Find where the given text appears and provide that cell's center as (X, Y) coordinate. 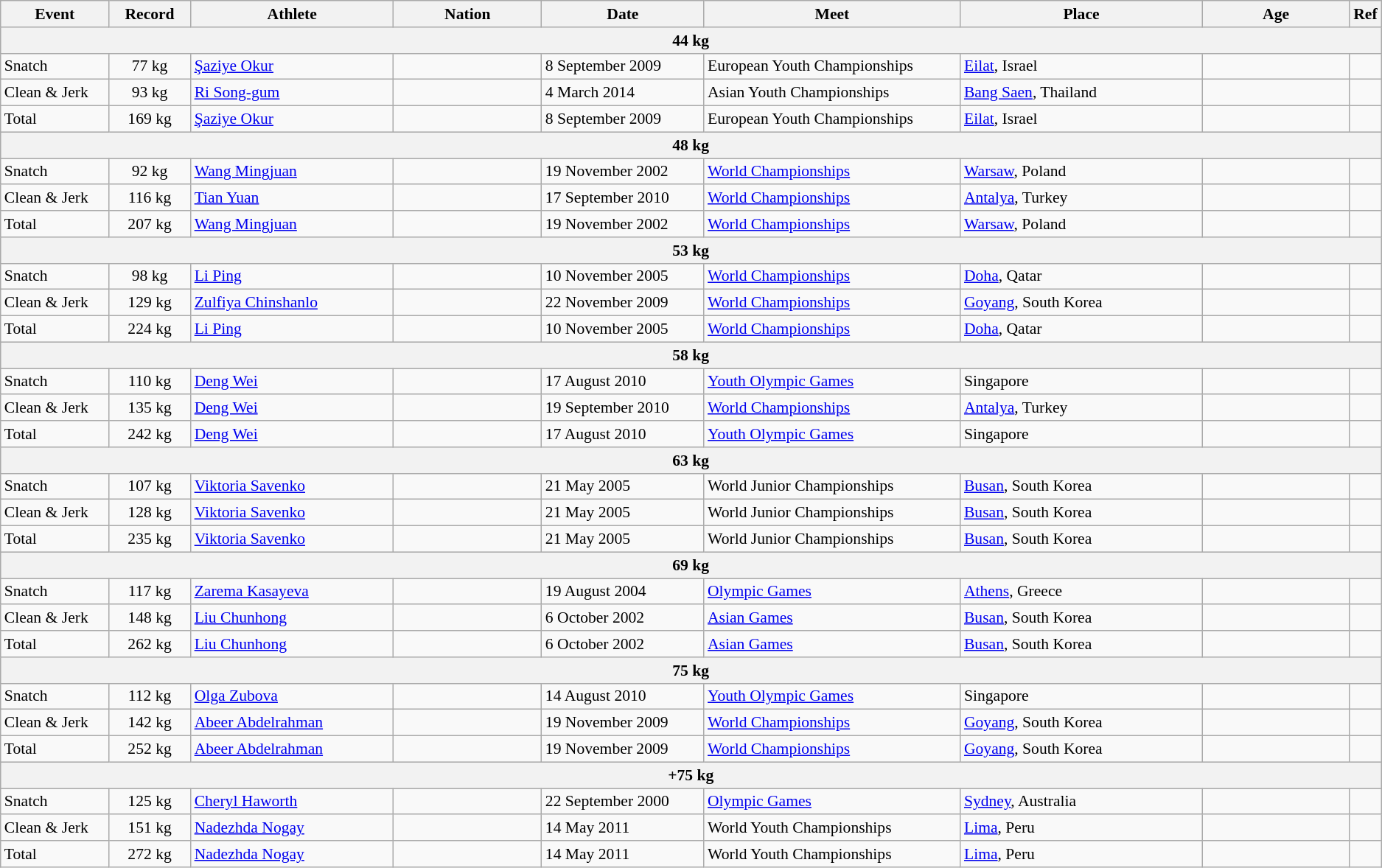
116 kg (150, 198)
22 November 2009 (623, 303)
Date (623, 14)
69 kg (691, 565)
272 kg (150, 854)
Zarema Kasayeva (292, 592)
Nation (467, 14)
Age (1276, 14)
53 kg (691, 251)
48 kg (691, 145)
235 kg (150, 539)
Ri Song-gum (292, 93)
252 kg (150, 749)
110 kg (150, 382)
Athens, Greece (1081, 592)
151 kg (150, 828)
128 kg (150, 513)
Zulfiya Chinshanlo (292, 303)
Ref (1365, 14)
44 kg (691, 41)
Record (150, 14)
63 kg (691, 461)
93 kg (150, 93)
77 kg (150, 66)
Meet (832, 14)
107 kg (150, 486)
117 kg (150, 592)
125 kg (150, 802)
169 kg (150, 119)
Cheryl Haworth (292, 802)
22 September 2000 (623, 802)
Athlete (292, 14)
129 kg (150, 303)
207 kg (150, 224)
Bang Saen, Thailand (1081, 93)
19 August 2004 (623, 592)
Sydney, Australia (1081, 802)
Place (1081, 14)
148 kg (150, 618)
242 kg (150, 434)
75 kg (691, 671)
Olga Zubova (292, 696)
Tian Yuan (292, 198)
4 March 2014 (623, 93)
142 kg (150, 723)
92 kg (150, 172)
112 kg (150, 696)
+75 kg (691, 775)
135 kg (150, 408)
17 September 2010 (623, 198)
14 August 2010 (623, 696)
Asian Youth Championships (832, 93)
262 kg (150, 644)
98 kg (150, 276)
Event (55, 14)
58 kg (691, 355)
19 September 2010 (623, 408)
224 kg (150, 329)
